Extract the (x, y) coordinate from the center of the cell holding the provided text.  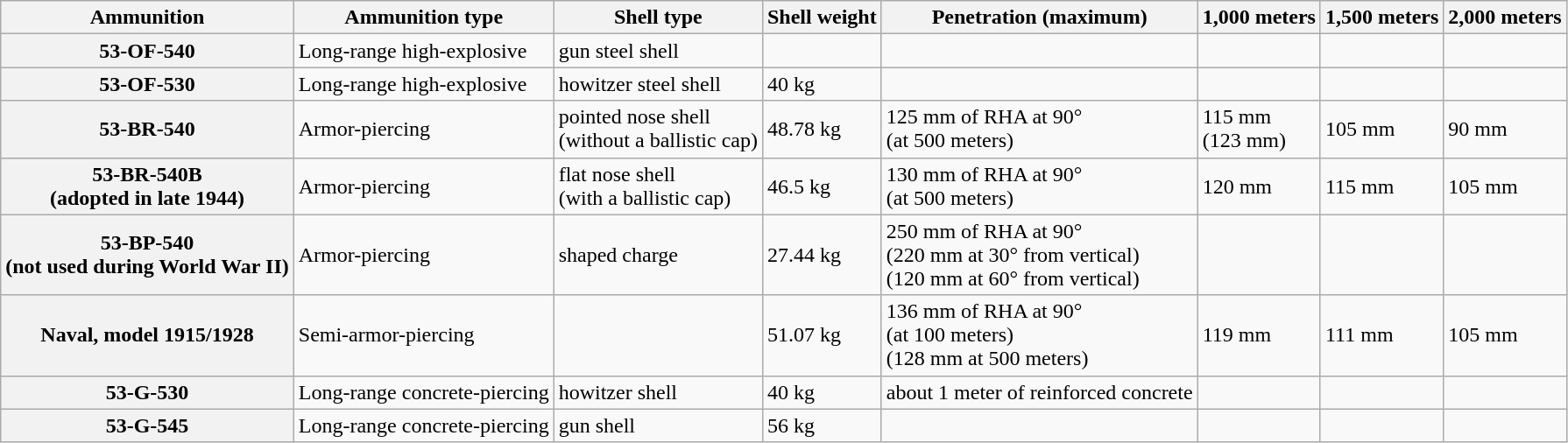
Naval, model 1915/1928 (147, 335)
90 mm (1505, 130)
250 mm of RHA at 90° (220 mm at 30° from vertical) (120 mm at 60° from vertical) (1039, 255)
Ammunition (147, 18)
48.78 kg (822, 130)
56 kg (822, 425)
115 mm (1381, 186)
Shell type (658, 18)
about 1 meter of reinforced concrete (1039, 392)
136 mm of RHA at 90° (at 100 meters) (128 mm at 500 meters) (1039, 335)
53-BR-540B (adopted in late 1944) (147, 186)
flat nose shell (with a ballistic cap) (658, 186)
Shell weight (822, 18)
111 mm (1381, 335)
119 mm (1259, 335)
shaped charge (658, 255)
Penetration (maximum) (1039, 18)
1,500 meters (1381, 18)
1,000 meters (1259, 18)
120 mm (1259, 186)
gun shell (658, 425)
howitzer shell (658, 392)
53-BP-540 (not used during World War II) (147, 255)
53-OF-530 (147, 84)
53-BR-540 (147, 130)
pointed nose shell (without a ballistic cap) (658, 130)
125 mm of RHA at 90° (at 500 meters) (1039, 130)
53-G-545 (147, 425)
115 mm (123 mm) (1259, 130)
53-OF-540 (147, 51)
2,000 meters (1505, 18)
53-G-530 (147, 392)
howitzer steel shell (658, 84)
46.5 kg (822, 186)
51.07 kg (822, 335)
gun steel shell (658, 51)
Ammunition type (424, 18)
130 mm of RHA at 90° (at 500 meters) (1039, 186)
Semi-armor-piercing (424, 335)
27.44 kg (822, 255)
